Return (X, Y) of the center of cell containing provided text 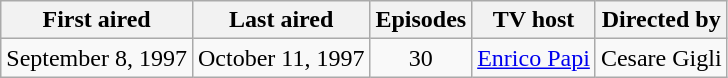
Directed by (661, 20)
Episodes (421, 20)
September 8, 1997 (97, 58)
Cesare Gigli (661, 58)
First aired (97, 20)
October 11, 1997 (280, 58)
Last aired (280, 20)
TV host (534, 20)
30 (421, 58)
Enrico Papi (534, 58)
